Identify which cell holds the provided text, then report its [X, Y] central coordinate. 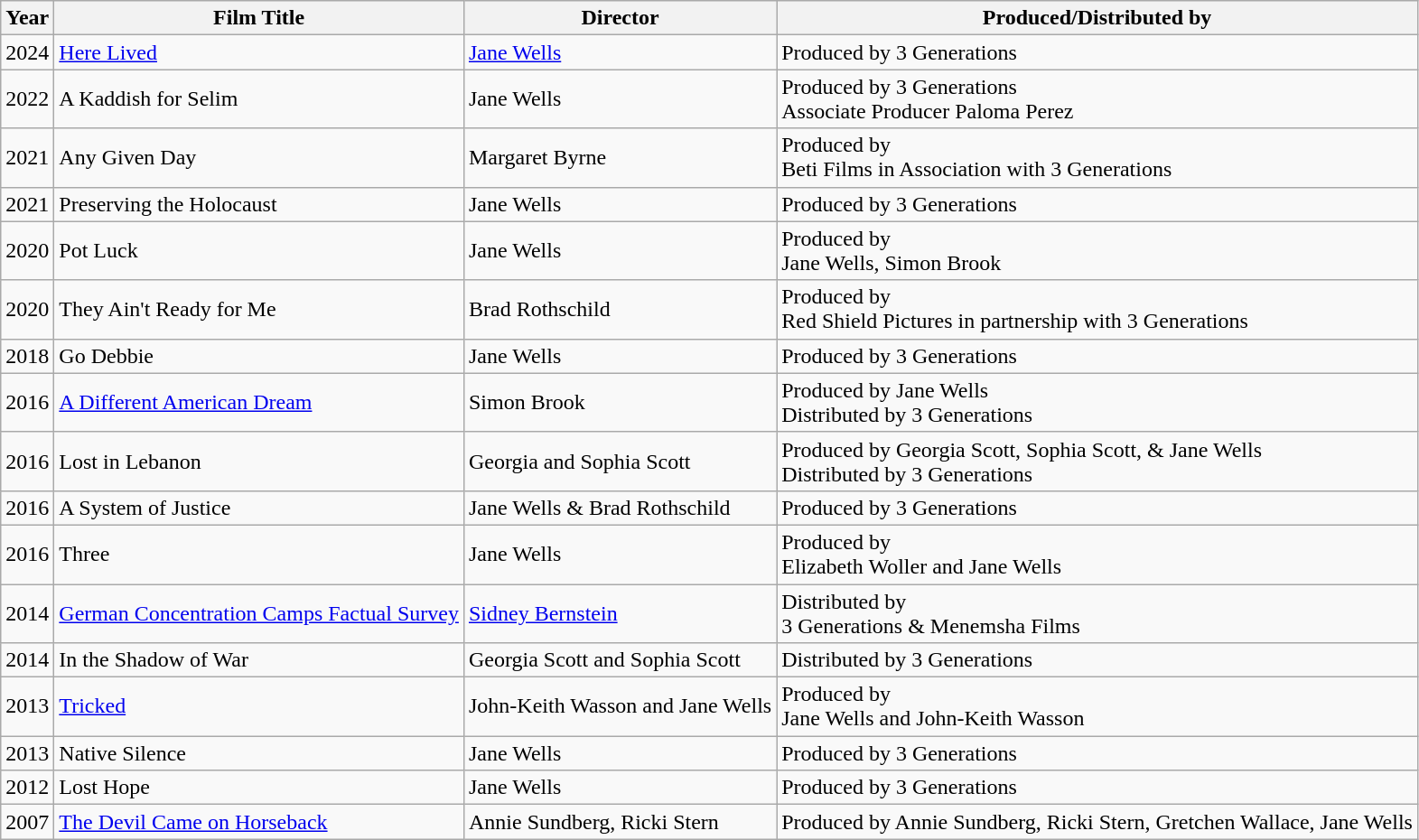
Georgia Scott and Sophia Scott [620, 660]
Produced byJane Wells and John-Keith Wasson [1097, 706]
Produced byElizabeth Woller and Jane Wells [1097, 555]
In the Shadow of War [259, 660]
2024 [27, 52]
Margaret Byrne [620, 157]
2018 [27, 356]
Simon Brook [620, 403]
Jane Wells & Brad Rothschild [620, 508]
Brad Rothschild [620, 309]
Year [27, 18]
John-Keith Wasson and Jane Wells [620, 706]
A System of Justice [259, 508]
A Kaddish for Selim [259, 99]
Produced by 3 GenerationsAssociate Producer Paloma Perez [1097, 99]
Here Lived [259, 52]
Distributed by3 Generations & Menemsha Films [1097, 612]
Produced/Distributed by [1097, 18]
Produced by Georgia Scott, Sophia Scott, & Jane WellsDistributed by 3 Generations [1097, 461]
Director [620, 18]
2012 [27, 788]
They Ain't Ready for Me [259, 309]
Native Silence [259, 753]
Pot Luck [259, 251]
2007 [27, 822]
Three [259, 555]
Produced byBeti Films in Association with 3 Generations [1097, 157]
A Different American Dream [259, 403]
Georgia and Sophia Scott [620, 461]
Any Given Day [259, 157]
Film Title [259, 18]
Sidney Bernstein [620, 612]
German Concentration Camps Factual Survey [259, 612]
Preserving the Holocaust [259, 204]
Produced byRed Shield Pictures in partnership with 3 Generations [1097, 309]
Produced byJane Wells, Simon Brook [1097, 251]
2022 [27, 99]
Lost in Lebanon [259, 461]
Distributed by 3 Generations [1097, 660]
Produced by Jane WellsDistributed by 3 Generations [1097, 403]
Tricked [259, 706]
Produced by Annie Sundberg, Ricki Stern, Gretchen Wallace, Jane Wells [1097, 822]
The Devil Came on Horseback [259, 822]
Annie Sundberg, Ricki Stern [620, 822]
Lost Hope [259, 788]
Go Debbie [259, 356]
